Find where the given text appears and provide that cell's center as [X, Y] coordinate. 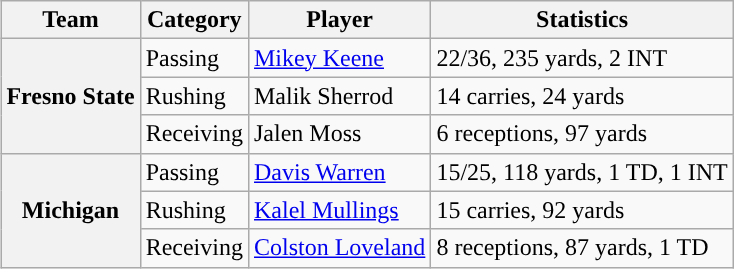
Kalel Mullings [339, 210]
Jalen Moss [339, 134]
Team [70, 20]
15/25, 118 yards, 1 TD, 1 INT [582, 172]
Michigan [70, 210]
Colston Loveland [339, 248]
Category [194, 20]
15 carries, 92 yards [582, 210]
6 receptions, 97 yards [582, 134]
Malik Sherrod [339, 96]
14 carries, 24 yards [582, 96]
22/36, 235 yards, 2 INT [582, 58]
8 receptions, 87 yards, 1 TD [582, 248]
Fresno State [70, 96]
Davis Warren [339, 172]
Player [339, 20]
Mikey Keene [339, 58]
Statistics [582, 20]
